Determine the [X, Y] coordinate at the center of the cell enclosing the given text.  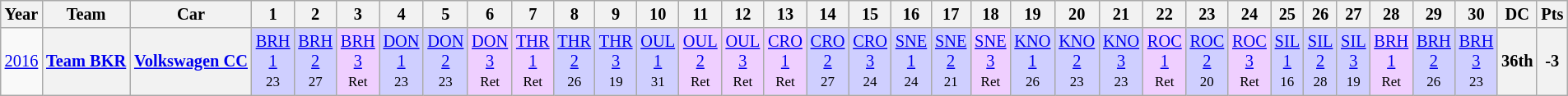
SNE3Ret [990, 62]
Team BKR [86, 62]
17 [951, 14]
OUL131 [658, 62]
BRH323 [1477, 62]
26 [1320, 14]
28 [1391, 14]
16 [911, 14]
Pts [1552, 14]
Volkswagen CC [191, 62]
ROC3Ret [1249, 62]
BRH123 [273, 62]
13 [785, 14]
CRO227 [828, 62]
15 [870, 14]
5 [445, 14]
THR226 [575, 62]
DON3Ret [490, 62]
22 [1165, 14]
KNO323 [1121, 62]
4 [402, 14]
THR1Ret [533, 62]
KNO223 [1077, 62]
9 [616, 14]
25 [1287, 14]
Year [21, 14]
SNE124 [911, 62]
ROC220 [1207, 62]
12 [743, 14]
BRH227 [315, 62]
36th [1517, 62]
CRO1Ret [785, 62]
27 [1353, 14]
KNO126 [1032, 62]
CRO324 [870, 62]
10 [658, 14]
11 [700, 14]
23 [1207, 14]
BRH3Ret [358, 62]
OUL2Ret [700, 62]
18 [990, 14]
SIL228 [1320, 62]
DON223 [445, 62]
ROC1Ret [1165, 62]
SNE221 [951, 62]
20 [1077, 14]
THR319 [616, 62]
24 [1249, 14]
SIL319 [1353, 62]
Car [191, 14]
BRH226 [1434, 62]
OUL3Ret [743, 62]
6 [490, 14]
21 [1121, 14]
3 [358, 14]
DON123 [402, 62]
2 [315, 14]
8 [575, 14]
19 [1032, 14]
DC [1517, 14]
Team [86, 14]
7 [533, 14]
2016 [21, 62]
14 [828, 14]
SIL116 [1287, 62]
29 [1434, 14]
-3 [1552, 62]
BRH1Ret [1391, 62]
30 [1477, 14]
1 [273, 14]
